Extract the (x, y) coordinate from the center of the cell holding the provided text.  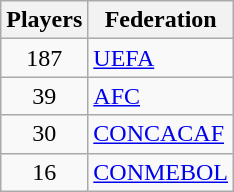
CONMEBOL (161, 172)
187 (44, 58)
30 (44, 134)
16 (44, 172)
CONCACAF (161, 134)
39 (44, 96)
Federation (161, 20)
UEFA (161, 58)
AFC (161, 96)
Players (44, 20)
